Scan for the cell matching the given text and deliver its (X, Y) coordinate at center. 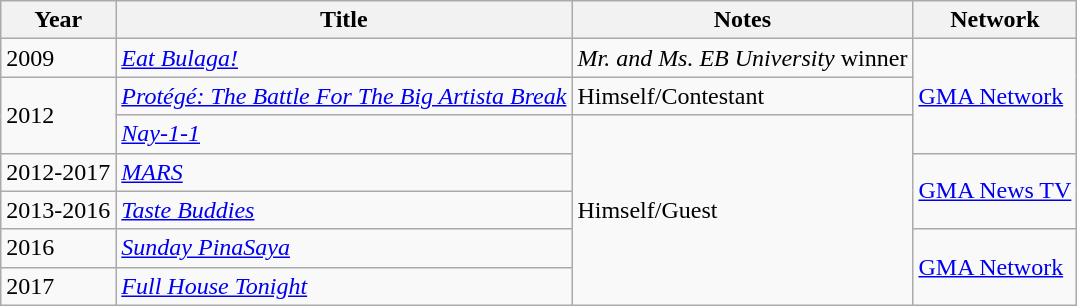
MARS (344, 172)
2012 (58, 115)
Network (995, 20)
2012-2017 (58, 172)
Taste Buddies (344, 210)
2009 (58, 58)
Nay-1-1 (344, 134)
Himself/Contestant (742, 96)
Mr. and Ms. EB University winner (742, 58)
Notes (742, 20)
Full House Tonight (344, 286)
Protégé: The Battle For The Big Artista Break (344, 96)
2017 (58, 286)
2013-2016 (58, 210)
GMA News TV (995, 191)
Eat Bulaga! (344, 58)
2016 (58, 248)
Title (344, 20)
Sunday PinaSaya (344, 248)
Himself/Guest (742, 210)
Year (58, 20)
